Capture the cell that displays the provided text and extract its (x, y) central coordinate. 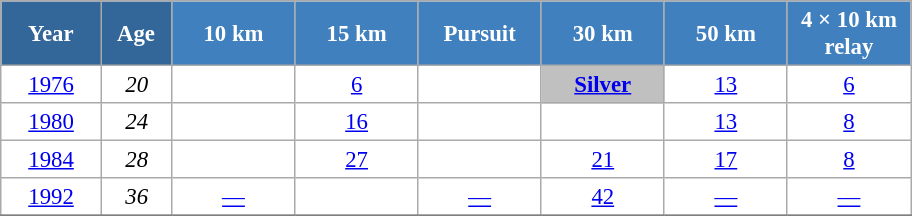
Pursuit (480, 34)
15 km (356, 34)
10 km (234, 34)
Silver (602, 85)
50 km (726, 34)
Year (52, 34)
1984 (52, 160)
30 km (602, 34)
28 (136, 160)
27 (356, 160)
1980 (52, 122)
36 (136, 197)
1976 (52, 85)
24 (136, 122)
42 (602, 197)
Age (136, 34)
20 (136, 85)
4 × 10 km relay (848, 34)
16 (356, 122)
17 (726, 160)
21 (602, 160)
1992 (52, 197)
